Pinpoint the cell where the given text exists, returning its (X, Y) midpoint coordinate. 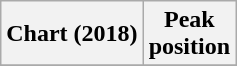
Peak position (189, 34)
Chart (2018) (72, 34)
